Identify which cell holds the provided text, then report its (X, Y) central coordinate. 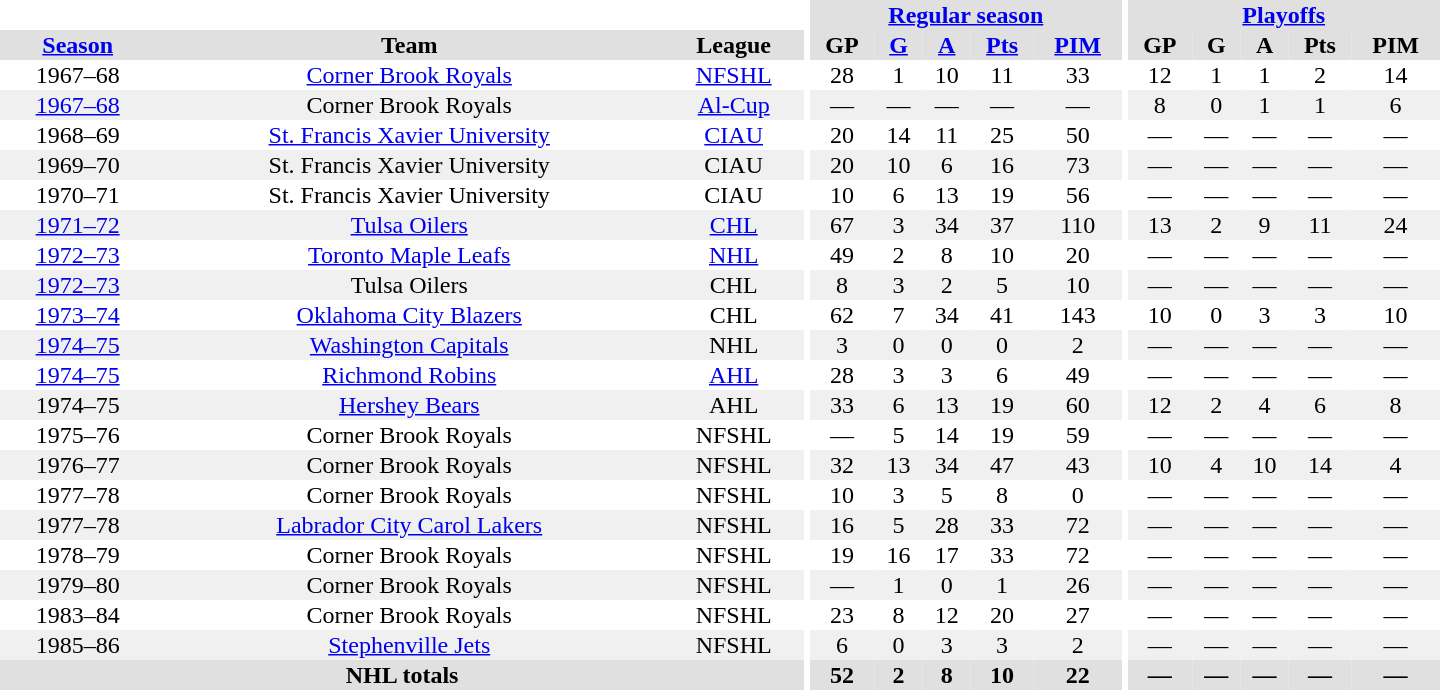
60 (1078, 405)
1983–84 (78, 615)
Stephenville Jets (409, 645)
Team (409, 45)
1970–71 (78, 195)
Playoffs (1284, 15)
110 (1078, 225)
24 (1396, 225)
Washington Capitals (409, 345)
27 (1078, 615)
56 (1078, 195)
25 (1002, 135)
59 (1078, 435)
47 (1002, 465)
32 (842, 465)
41 (1002, 315)
67 (842, 225)
League (734, 45)
Hershey Bears (409, 405)
1969–70 (78, 165)
37 (1002, 225)
1971–72 (78, 225)
Al-Cup (734, 105)
Labrador City Carol Lakers (409, 525)
Richmond Robins (409, 375)
62 (842, 315)
Regular season (966, 15)
1973–74 (78, 315)
1979–80 (78, 585)
9 (1264, 225)
7 (898, 315)
Toronto Maple Leafs (409, 255)
23 (842, 615)
1985–86 (78, 645)
17 (947, 555)
50 (1078, 135)
1968–69 (78, 135)
52 (842, 675)
143 (1078, 315)
73 (1078, 165)
Season (78, 45)
43 (1078, 465)
1976–77 (78, 465)
NHL totals (402, 675)
1975–76 (78, 435)
22 (1078, 675)
1978–79 (78, 555)
26 (1078, 585)
Oklahoma City Blazers (409, 315)
